Return the (X, Y) coordinate for the center point of the cell that contains the specified text.  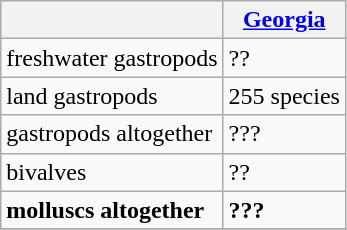
255 species (284, 96)
bivalves (112, 172)
Georgia (284, 20)
molluscs altogether (112, 210)
gastropods altogether (112, 134)
land gastropods (112, 96)
freshwater gastropods (112, 58)
